Find where the given text appears and provide that cell's center as [x, y] coordinate. 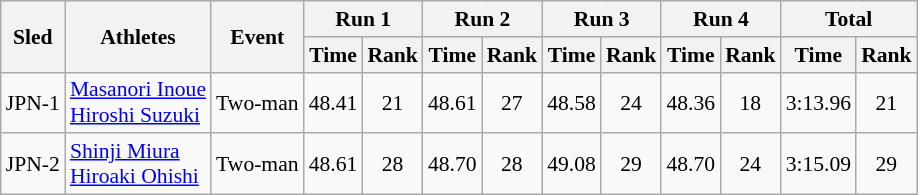
Athletes [138, 36]
JPN-1 [33, 102]
48.41 [334, 102]
3:13.96 [818, 102]
49.08 [572, 164]
JPN-2 [33, 164]
3:15.09 [818, 164]
Run 2 [482, 19]
Run 3 [602, 19]
Run 1 [364, 19]
18 [750, 102]
48.36 [690, 102]
Event [258, 36]
Sled [33, 36]
Total [849, 19]
Shinji MiuraHiroaki Ohishi [138, 164]
27 [512, 102]
48.58 [572, 102]
Run 4 [720, 19]
Masanori InoueHiroshi Suzuki [138, 102]
